Find where the given text appears and provide that cell's center as [X, Y] coordinate. 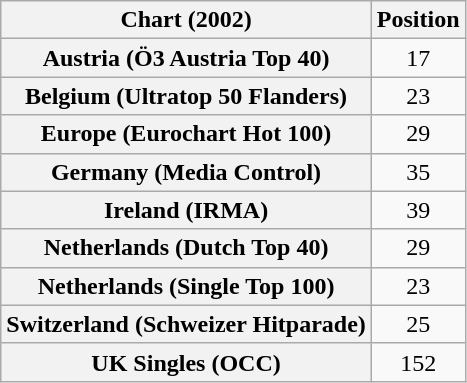
35 [418, 172]
Position [418, 20]
25 [418, 324]
Germany (Media Control) [186, 172]
Belgium (Ultratop 50 Flanders) [186, 96]
UK Singles (OCC) [186, 362]
152 [418, 362]
Netherlands (Dutch Top 40) [186, 248]
17 [418, 58]
Chart (2002) [186, 20]
Austria (Ö3 Austria Top 40) [186, 58]
Switzerland (Schweizer Hitparade) [186, 324]
Europe (Eurochart Hot 100) [186, 134]
Netherlands (Single Top 100) [186, 286]
39 [418, 210]
Ireland (IRMA) [186, 210]
